Capture the cell that displays the provided text and extract its [X, Y] central coordinate. 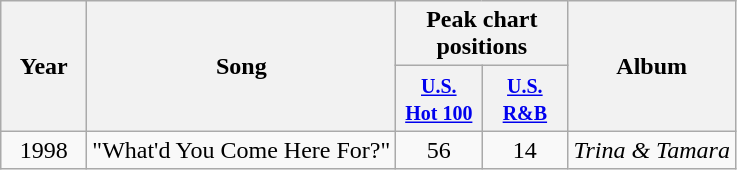
"What'd You Come Here For?" [242, 150]
Album [652, 66]
U.S.R&B [525, 98]
Year [44, 66]
Song [242, 66]
56 [439, 150]
Peak chart positions [482, 34]
U.S.Hot 100 [439, 98]
1998 [44, 150]
Trina & Tamara [652, 150]
14 [525, 150]
